For the text-containing cell, return its midpoint in (x, y) coordinate format. 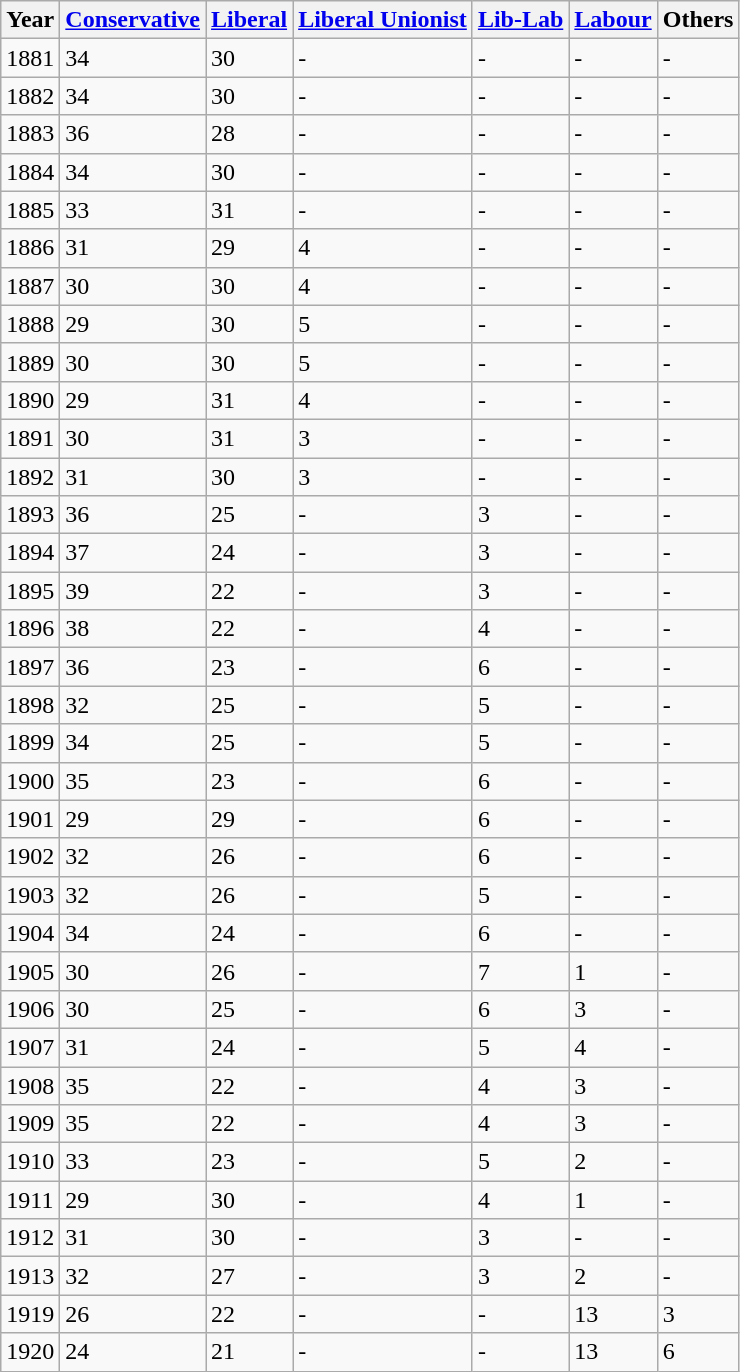
Labour (613, 20)
38 (133, 629)
1896 (30, 629)
1909 (30, 1124)
Year (30, 20)
Others (698, 20)
1889 (30, 362)
1883 (30, 134)
1920 (30, 1352)
1899 (30, 743)
27 (250, 1276)
1887 (30, 286)
7 (520, 971)
1884 (30, 172)
1907 (30, 1047)
39 (133, 591)
1897 (30, 667)
Liberal Unionist (383, 20)
1908 (30, 1085)
1882 (30, 96)
1904 (30, 933)
1911 (30, 1200)
1881 (30, 58)
1893 (30, 515)
1885 (30, 210)
28 (250, 134)
21 (250, 1352)
1894 (30, 553)
1913 (30, 1276)
Conservative (133, 20)
1901 (30, 819)
1888 (30, 324)
1898 (30, 705)
1902 (30, 857)
1919 (30, 1314)
37 (133, 553)
1903 (30, 895)
1900 (30, 781)
1892 (30, 477)
1886 (30, 248)
1906 (30, 1009)
1912 (30, 1238)
1895 (30, 591)
1905 (30, 971)
1891 (30, 438)
1910 (30, 1162)
1890 (30, 400)
Liberal (250, 20)
Lib-Lab (520, 20)
